Provide the (X, Y) coordinate of the cell's center where the given text is located.  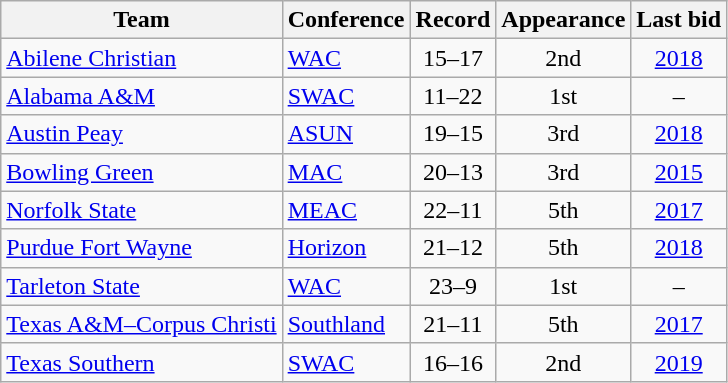
Conference (346, 20)
19–15 (453, 134)
Record (453, 20)
21–11 (453, 324)
Abilene Christian (142, 58)
Texas Southern (142, 362)
Bowling Green (142, 172)
11–22 (453, 96)
MAC (346, 172)
21–12 (453, 248)
22–11 (453, 210)
ASUN (346, 134)
Texas A&M–Corpus Christi (142, 324)
20–13 (453, 172)
Austin Peay (142, 134)
Team (142, 20)
Tarleton State (142, 286)
Appearance (564, 20)
15–17 (453, 58)
Last bid (679, 20)
16–16 (453, 362)
Southland (346, 324)
Alabama A&M (142, 96)
Purdue Fort Wayne (142, 248)
2015 (679, 172)
23–9 (453, 286)
Horizon (346, 248)
2019 (679, 362)
Norfolk State (142, 210)
MEAC (346, 210)
